Search for the cell housing the specified text and yield its [X, Y] center coordinate. 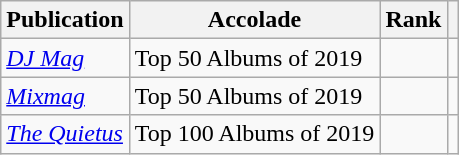
DJ Mag [65, 58]
Publication [65, 20]
Mixmag [65, 96]
Accolade [254, 20]
Top 100 Albums of 2019 [254, 134]
The Quietus [65, 134]
Rank [414, 20]
